Capture the cell that displays the provided text and extract its [x, y] central coordinate. 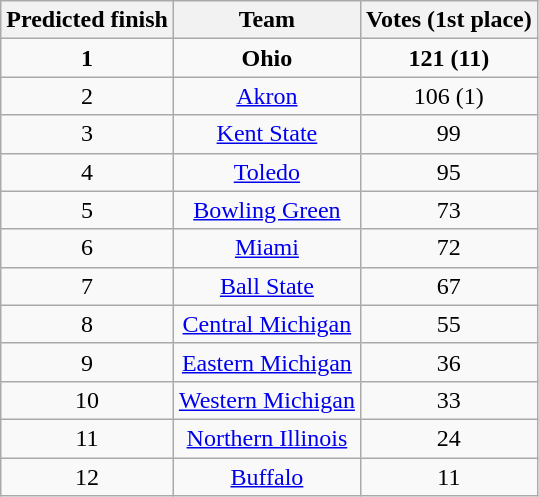
Akron [266, 96]
99 [448, 134]
Miami [266, 248]
6 [88, 248]
33 [448, 400]
95 [448, 172]
Northern Illinois [266, 438]
Team [266, 20]
1 [88, 58]
Votes (1st place) [448, 20]
Buffalo [266, 477]
36 [448, 362]
Western Michigan [266, 400]
5 [88, 210]
72 [448, 248]
8 [88, 324]
9 [88, 362]
Eastern Michigan [266, 362]
Toledo [266, 172]
Ball State [266, 286]
73 [448, 210]
55 [448, 324]
121 (11) [448, 58]
2 [88, 96]
4 [88, 172]
Kent State [266, 134]
Ohio [266, 58]
24 [448, 438]
3 [88, 134]
12 [88, 477]
Predicted finish [88, 20]
7 [88, 286]
67 [448, 286]
Central Michigan [266, 324]
10 [88, 400]
Bowling Green [266, 210]
106 (1) [448, 96]
